Extract the [x, y] coordinate from the center of the cell holding the provided text.  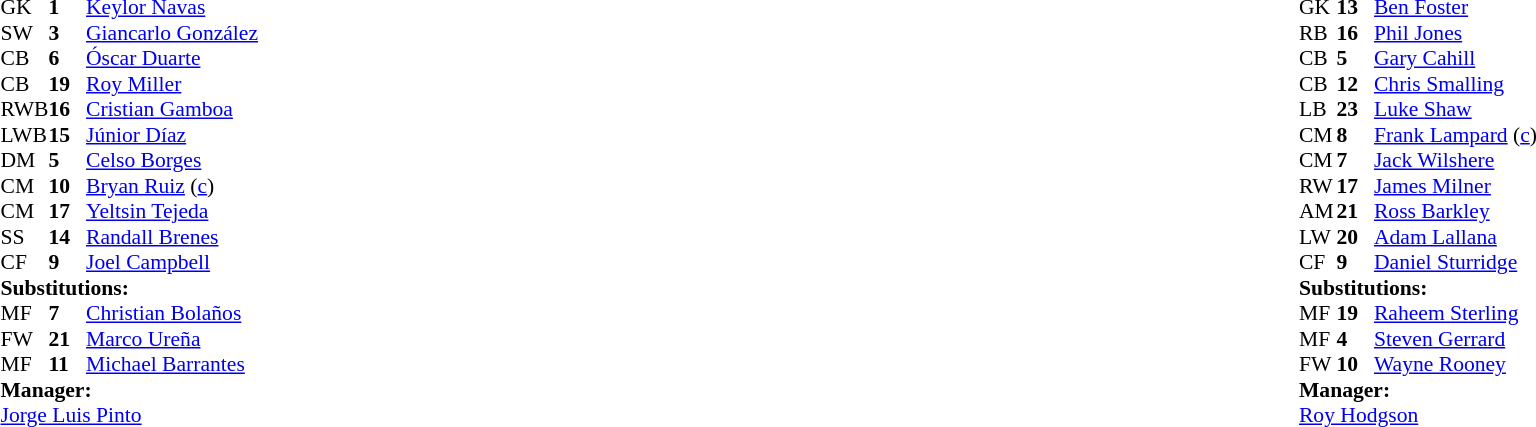
23 [1355, 109]
11 [67, 365]
Michael Barrantes [172, 365]
8 [1355, 135]
4 [1355, 339]
AM [1318, 211]
6 [67, 59]
Christian Bolaños [172, 313]
Cristian Gamboa [172, 109]
RWB [24, 109]
14 [67, 237]
RW [1318, 186]
Manager: [129, 390]
Joel Campbell [172, 263]
Óscar Duarte [172, 59]
20 [1355, 237]
DM [24, 161]
Substitutions: [129, 288]
SW [24, 33]
Giancarlo González [172, 33]
LW [1318, 237]
Júnior Díaz [172, 135]
Roy Miller [172, 84]
SS [24, 237]
LB [1318, 109]
LWB [24, 135]
RB [1318, 33]
12 [1355, 84]
Celso Borges [172, 161]
Randall Brenes [172, 237]
15 [67, 135]
Marco Ureña [172, 339]
3 [67, 33]
Yeltsin Tejeda [172, 211]
Bryan Ruiz (c) [172, 186]
